Scan for the cell matching the given text and deliver its (X, Y) coordinate at center. 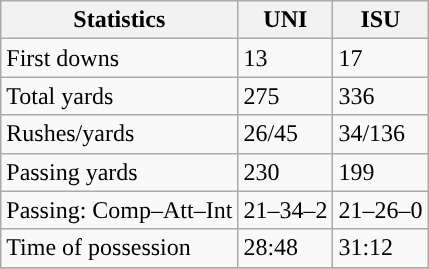
Total yards (120, 96)
First downs (120, 58)
21–34–2 (286, 210)
Rushes/yards (120, 134)
ISU (380, 20)
13 (286, 58)
21–26–0 (380, 210)
199 (380, 172)
28:48 (286, 248)
26/45 (286, 134)
275 (286, 96)
31:12 (380, 248)
Passing yards (120, 172)
Passing: Comp–Att–Int (120, 210)
Time of possession (120, 248)
Statistics (120, 20)
34/136 (380, 134)
UNI (286, 20)
230 (286, 172)
17 (380, 58)
336 (380, 96)
